Capture the cell that displays the provided text and extract its (x, y) central coordinate. 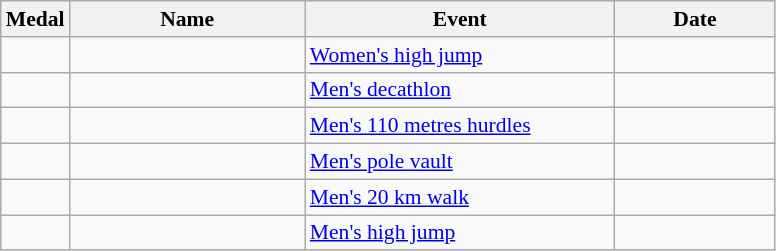
Medal (36, 19)
Date (695, 19)
Men's 110 metres hurdles (460, 126)
Men's decathlon (460, 90)
Name (188, 19)
Men's pole vault (460, 162)
Men's 20 km walk (460, 197)
Women's high jump (460, 55)
Event (460, 19)
Men's high jump (460, 233)
